For the text-containing cell, return its midpoint in [x, y] coordinate format. 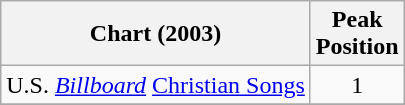
Chart (2003) [156, 34]
U.S. Billboard Christian Songs [156, 85]
1 [357, 85]
Peak Position [357, 34]
